Identify which cell holds the provided text, then report its [x, y] central coordinate. 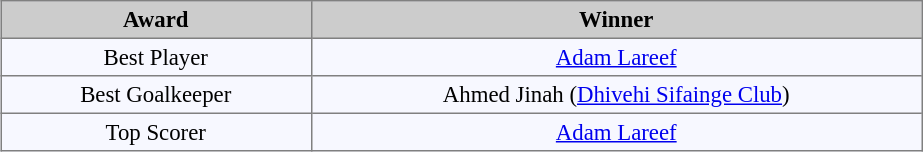
Best Goalkeeper [155, 95]
Award [155, 20]
Ahmed Jinah (Dhivehi Sifainge Club) [616, 95]
Winner [616, 20]
Top Scorer [155, 132]
Best Player [155, 57]
